Pinpoint the cell where the given text exists, returning its (x, y) midpoint coordinate. 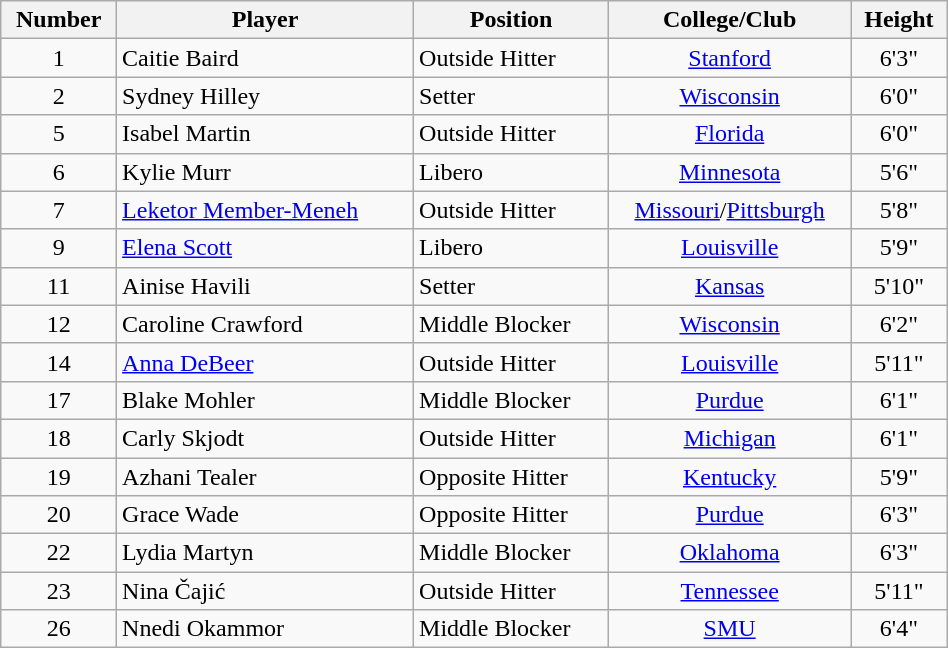
5'6" (900, 172)
22 (59, 553)
Elena Scott (266, 248)
Michigan (730, 438)
6'4" (900, 629)
Grace Wade (266, 515)
Carly Skjodt (266, 438)
Isabel Martin (266, 134)
Tennessee (730, 591)
Number (59, 20)
5 (59, 134)
19 (59, 477)
Caroline Crawford (266, 324)
College/Club (730, 20)
Blake Mohler (266, 400)
11 (59, 286)
Missouri/Pittsburgh (730, 210)
Kansas (730, 286)
20 (59, 515)
Height (900, 20)
SMU (730, 629)
Nina Čajić (266, 591)
1 (59, 58)
Nnedi Okammor (266, 629)
7 (59, 210)
Lydia Martyn (266, 553)
5'10" (900, 286)
5'8" (900, 210)
Kylie Murr (266, 172)
23 (59, 591)
Caitie Baird (266, 58)
17 (59, 400)
Player (266, 20)
Azhani Tealer (266, 477)
Stanford (730, 58)
Ainise Havili (266, 286)
Minnesota (730, 172)
Position (512, 20)
14 (59, 362)
26 (59, 629)
18 (59, 438)
6'2" (900, 324)
Oklahoma (730, 553)
Kentucky (730, 477)
2 (59, 96)
Leketor Member-Meneh (266, 210)
Sydney Hilley (266, 96)
Anna DeBeer (266, 362)
9 (59, 248)
6 (59, 172)
12 (59, 324)
Florida (730, 134)
